Return the (x, y) coordinate for the center point of the cell that contains the specified text.  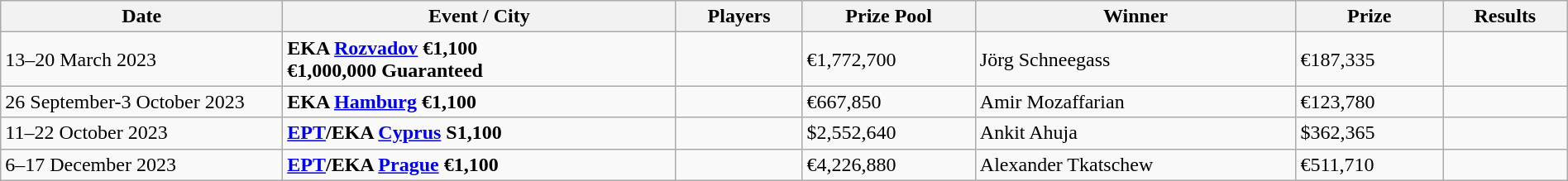
Date (142, 17)
13–20 March 2023 (142, 60)
11–22 October 2023 (142, 133)
€1,772,700 (888, 60)
Players (739, 17)
6–17 December 2023 (142, 164)
EKA Rozvadov €1,100€1,000,000 Guaranteed (480, 60)
€187,335 (1370, 60)
$362,365 (1370, 133)
Alexander Tkatschew (1135, 164)
Prize Pool (888, 17)
€511,710 (1370, 164)
Jörg Schneegass (1135, 60)
€667,850 (888, 102)
€4,226,880 (888, 164)
Results (1505, 17)
€123,780 (1370, 102)
Winner (1135, 17)
EPT/EKA Prague €1,100 (480, 164)
$2,552,640 (888, 133)
EKA Hamburg €1,100 (480, 102)
Amir Mozaffarian (1135, 102)
Event / City (480, 17)
26 September-3 October 2023 (142, 102)
Ankit Ahuja (1135, 133)
Prize (1370, 17)
EPT/EKA Cyprus S1,100 (480, 133)
